Find where the given text appears and provide that cell's center as (x, y) coordinate. 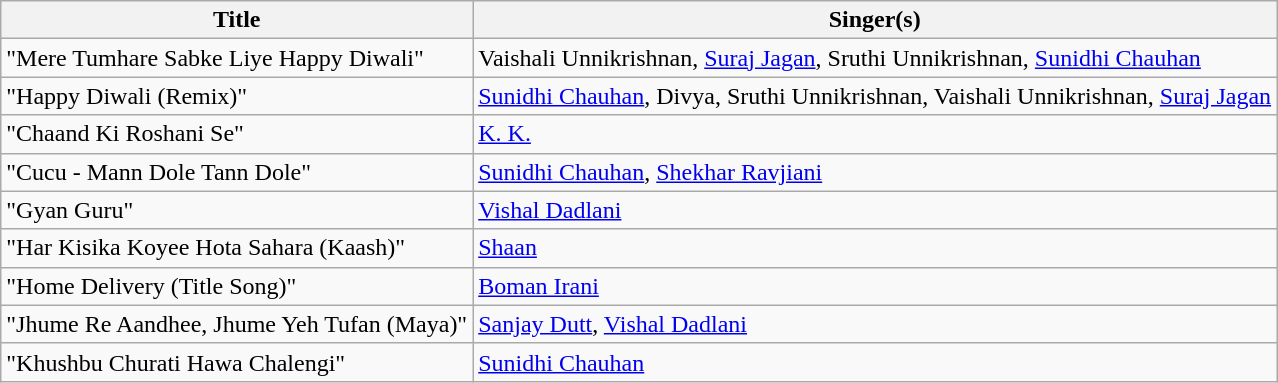
Vaishali Unnikrishnan, Suraj Jagan, Sruthi Unnikrishnan, Sunidhi Chauhan (875, 58)
"Jhume Re Aandhee, Jhume Yeh Tufan (Maya)" (237, 324)
"Cucu - Mann Dole Tann Dole" (237, 172)
"Home Delivery (Title Song)" (237, 286)
"Gyan Guru" (237, 210)
"Chaand Ki Roshani Se" (237, 134)
Sunidhi Chauhan, Shekhar Ravjiani (875, 172)
Shaan (875, 248)
"Mere Tumhare Sabke Liye Happy Diwali" (237, 58)
K. K. (875, 134)
"Har Kisika Koyee Hota Sahara (Kaash)" (237, 248)
Boman Irani (875, 286)
Singer(s) (875, 20)
Sunidhi Chauhan, Divya, Sruthi Unnikrishnan, Vaishali Unnikrishnan, Suraj Jagan (875, 96)
Sanjay Dutt, Vishal Dadlani (875, 324)
Sunidhi Chauhan (875, 362)
"Happy Diwali (Remix)" (237, 96)
Vishal Dadlani (875, 210)
"Khushbu Churati Hawa Chalengi" (237, 362)
Title (237, 20)
